Provide the [x, y] coordinate of the cell's center where the given text is located.  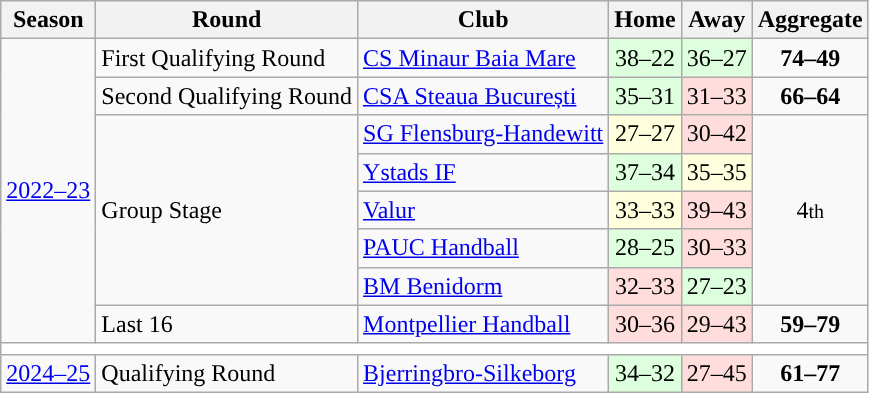
39–43 [716, 210]
PAUC Handball [484, 248]
2024–25 [48, 373]
32–33 [645, 286]
Aggregate [810, 20]
33–33 [645, 210]
30–36 [645, 324]
66–64 [810, 96]
Club [484, 20]
2022–23 [48, 191]
Home [645, 20]
34–32 [645, 373]
CSA Steaua București [484, 96]
First Qualifying Round [227, 58]
31–33 [716, 96]
27–23 [716, 286]
27–27 [645, 134]
Last 16 [227, 324]
Second Qualifying Round [227, 96]
27–45 [716, 373]
Season [48, 20]
30–42 [716, 134]
35–35 [716, 172]
4th [810, 210]
37–34 [645, 172]
Round [227, 20]
30–33 [716, 248]
Group Stage [227, 210]
Ystads IF [484, 172]
Valur [484, 210]
SG Flensburg-Handewitt [484, 134]
28–25 [645, 248]
38–22 [645, 58]
Qualifying Round [227, 373]
59–79 [810, 324]
35–31 [645, 96]
Away [716, 20]
61–77 [810, 373]
CS Minaur Baia Mare [484, 58]
74–49 [810, 58]
29–43 [716, 324]
Montpellier Handball [484, 324]
36–27 [716, 58]
BM Benidorm [484, 286]
Bjerringbro-Silkeborg [484, 373]
